Return the (x, y) coordinate for the center point of the cell that contains the specified text.  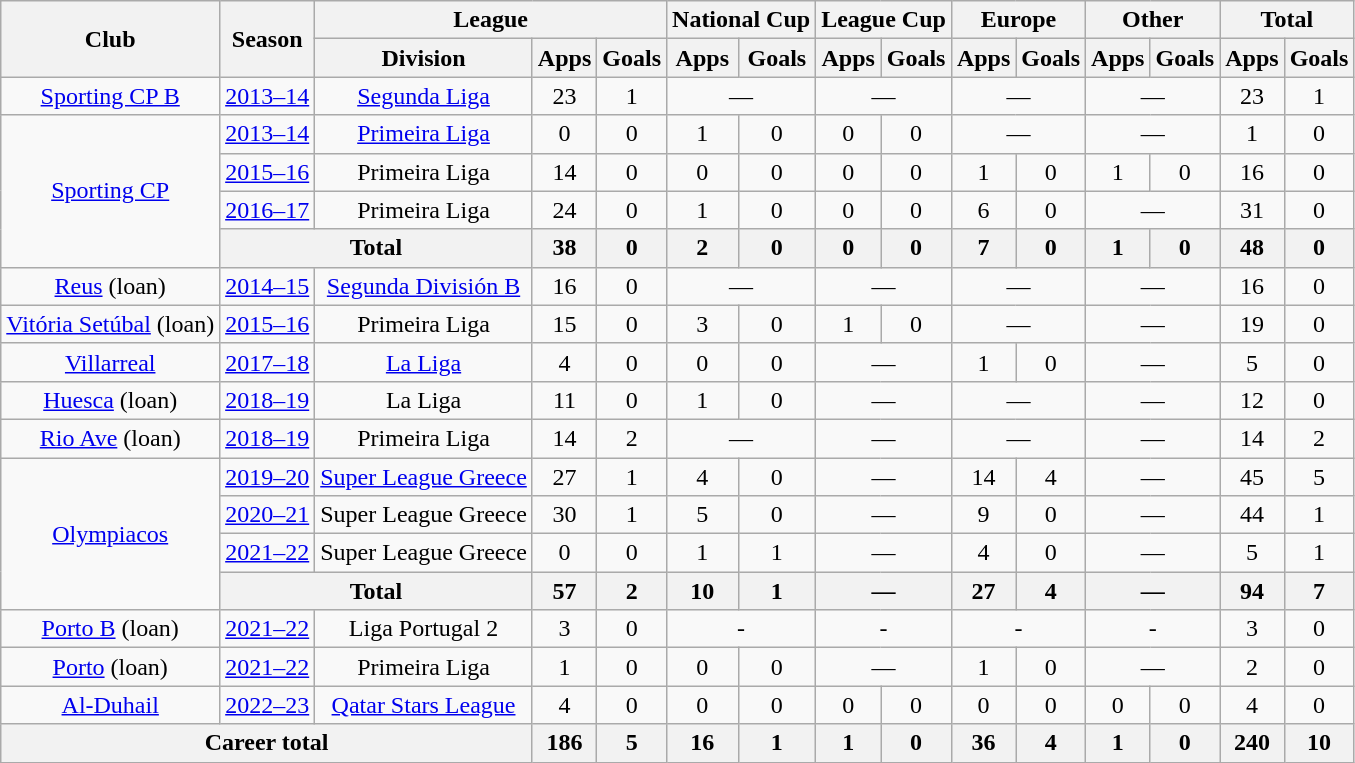
Al-Duhail (110, 705)
Other (1153, 20)
Qatar Stars League (424, 705)
Season (268, 39)
League Cup (884, 20)
Porto (loan) (110, 667)
Segunda Liga (424, 96)
6 (983, 210)
11 (564, 400)
9 (983, 515)
Olympiacos (110, 534)
Liga Portugal 2 (424, 629)
Career total (267, 743)
National Cup (742, 20)
Club (110, 39)
57 (564, 591)
Division (424, 58)
Vitória Setúbal (loan) (110, 324)
Segunda División B (424, 286)
15 (564, 324)
Villarreal (110, 362)
45 (1252, 477)
2017–18 (268, 362)
31 (1252, 210)
Sporting CP B (110, 96)
2016–17 (268, 210)
30 (564, 515)
240 (1252, 743)
94 (1252, 591)
Huesca (loan) (110, 400)
36 (983, 743)
44 (1252, 515)
24 (564, 210)
Sporting CP (110, 191)
Rio Ave (loan) (110, 438)
48 (1252, 248)
Reus (loan) (110, 286)
186 (564, 743)
2019–20 (268, 477)
Europe (1018, 20)
2022–23 (268, 705)
12 (1252, 400)
38 (564, 248)
19 (1252, 324)
2014–15 (268, 286)
Porto B (loan) (110, 629)
League (491, 20)
2020–21 (268, 515)
